Detect which cell encompasses the target text, then output its [X, Y] center coordinate. 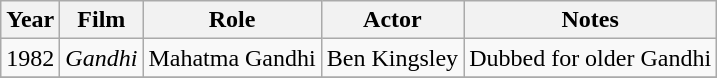
Mahatma Gandhi [232, 58]
1982 [30, 58]
Gandhi [102, 58]
Dubbed for older Gandhi [590, 58]
Film [102, 20]
Year [30, 20]
Role [232, 20]
Actor [392, 20]
Notes [590, 20]
Ben Kingsley [392, 58]
